Return the (X, Y) coordinate for the center point of the cell that contains the specified text.  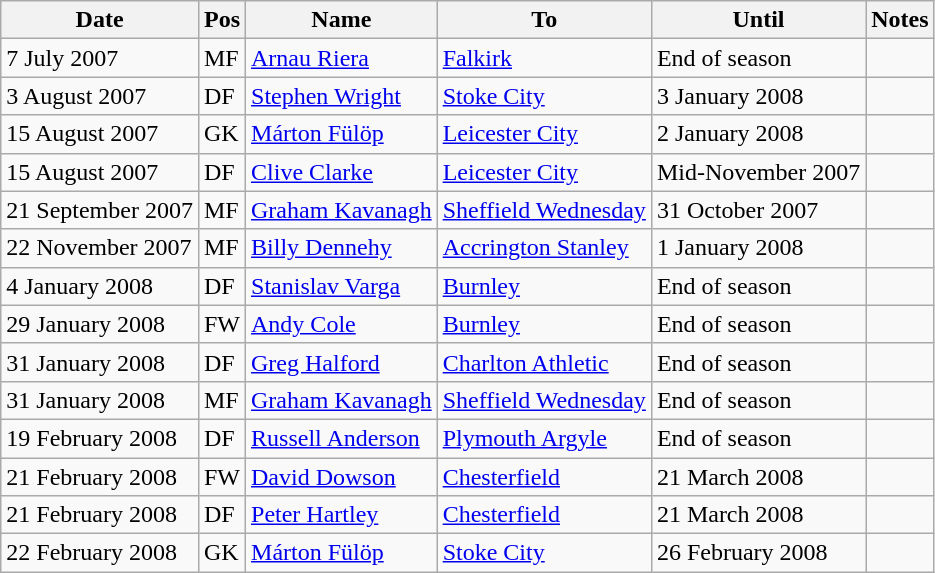
2 January 2008 (758, 134)
1 January 2008 (758, 248)
David Dowson (342, 477)
3 August 2007 (100, 96)
22 February 2008 (100, 553)
Charlton Athletic (544, 362)
Stephen Wright (342, 96)
Plymouth Argyle (544, 438)
To (544, 20)
Andy Cole (342, 324)
Greg Halford (342, 362)
Falkirk (544, 58)
31 October 2007 (758, 210)
Clive Clarke (342, 172)
Arnau Riera (342, 58)
7 July 2007 (100, 58)
Notes (900, 20)
22 November 2007 (100, 248)
Stanislav Varga (342, 286)
4 January 2008 (100, 286)
19 February 2008 (100, 438)
29 January 2008 (100, 324)
Russell Anderson (342, 438)
Accrington Stanley (544, 248)
Pos (222, 20)
Billy Dennehy (342, 248)
Until (758, 20)
Mid-November 2007 (758, 172)
Name (342, 20)
Date (100, 20)
Peter Hartley (342, 515)
3 January 2008 (758, 96)
21 September 2007 (100, 210)
26 February 2008 (758, 553)
